Scan for the cell matching the given text and deliver its (X, Y) coordinate at center. 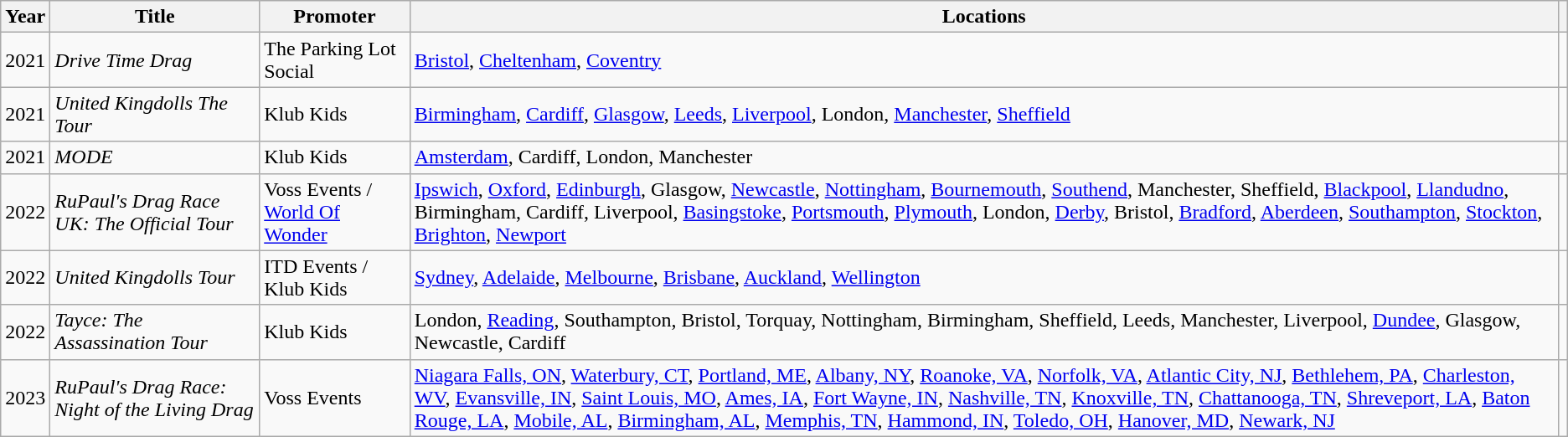
ITD Events / Klub Kids (335, 278)
Tayce: The Assassination Tour (155, 332)
Drive Time Drag (155, 60)
MODE (155, 157)
London, Reading, Southampton, Bristol, Torquay, Nottingham, Birmingham, Sheffield, Leeds, Manchester, Liverpool, Dundee, Glasgow, Newcastle, Cardiff (983, 332)
RuPaul's Drag Race: Night of the Living Drag (155, 398)
Amsterdam, Cardiff, London, Manchester (983, 157)
Year (25, 17)
United Kingdolls Tour (155, 278)
United Kingdolls The Tour (155, 114)
Voss Events (335, 398)
RuPaul's Drag Race UK: The Official Tour (155, 212)
2023 (25, 398)
Voss Events / World Of Wonder (335, 212)
Promoter (335, 17)
Locations (983, 17)
The Parking Lot Social (335, 60)
Birmingham, Cardiff, Glasgow, Leeds, Liverpool, London, Manchester, Sheffield (983, 114)
Bristol, Cheltenham, Coventry (983, 60)
Title (155, 17)
Sydney, Adelaide, Melbourne, Brisbane, Auckland, Wellington (983, 278)
